Scan for the cell matching the given text and deliver its [X, Y] coordinate at center. 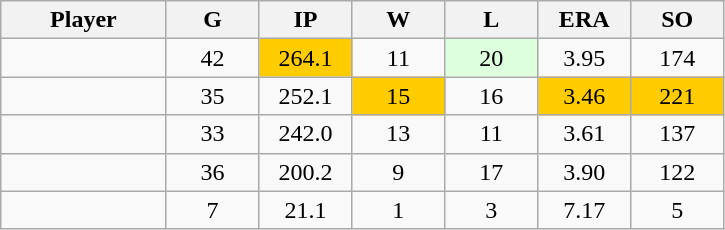
264.1 [306, 58]
SO [678, 20]
15 [398, 96]
174 [678, 58]
17 [492, 172]
242.0 [306, 134]
13 [398, 134]
5 [678, 210]
42 [212, 58]
36 [212, 172]
3.61 [584, 134]
21.1 [306, 210]
W [398, 20]
3.95 [584, 58]
35 [212, 96]
ERA [584, 20]
200.2 [306, 172]
G [212, 20]
252.1 [306, 96]
122 [678, 172]
3 [492, 210]
L [492, 20]
1 [398, 210]
16 [492, 96]
20 [492, 58]
137 [678, 134]
9 [398, 172]
IP [306, 20]
221 [678, 96]
3.46 [584, 96]
Player [84, 20]
33 [212, 134]
7.17 [584, 210]
7 [212, 210]
3.90 [584, 172]
